Scan for the cell matching the given text and deliver its [X, Y] coordinate at center. 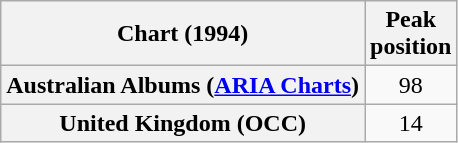
Peakposition [411, 34]
14 [411, 123]
Chart (1994) [183, 34]
98 [411, 85]
United Kingdom (OCC) [183, 123]
Australian Albums (ARIA Charts) [183, 85]
